Find where the given text appears and provide that cell's center as (X, Y) coordinate. 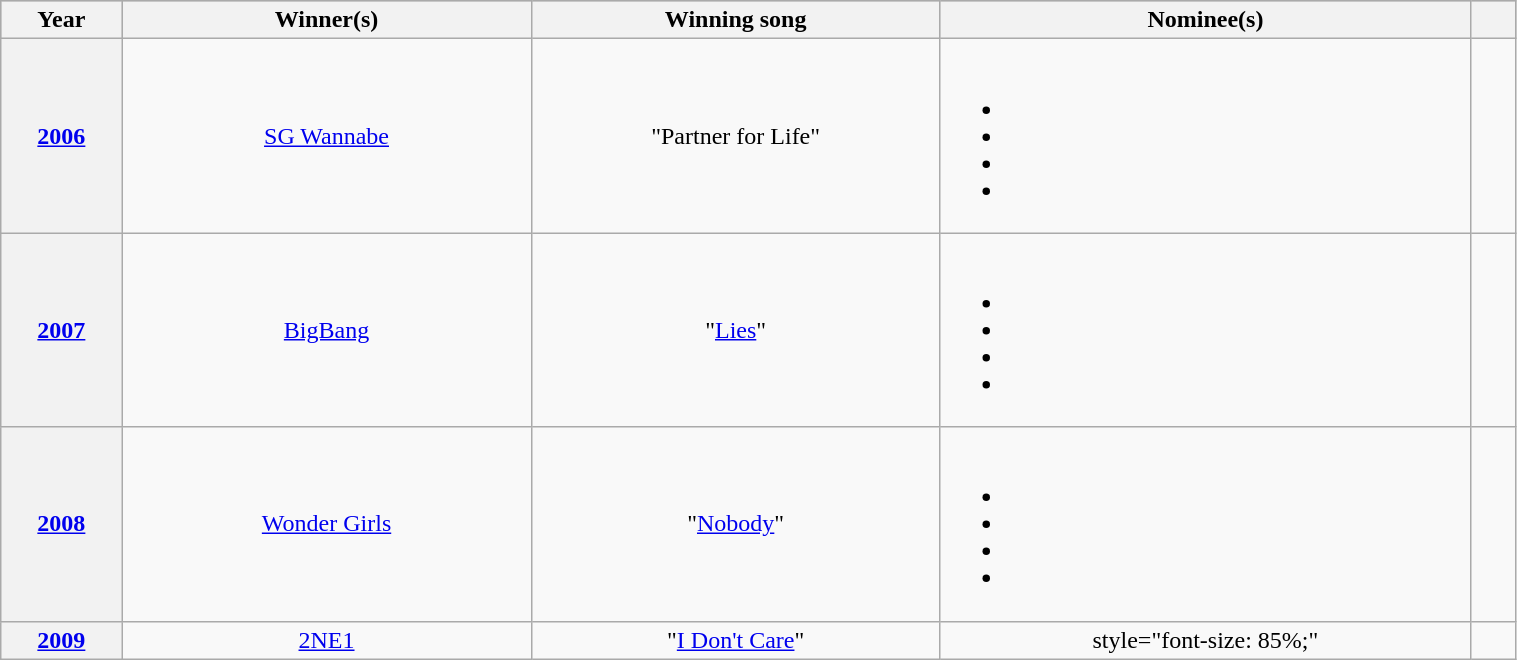
Winner(s) (326, 20)
"I Don't Care" (736, 640)
BigBang (326, 330)
"Nobody" (736, 524)
style="font-size: 85%;" (1205, 640)
2006 (62, 136)
Year (62, 20)
2007 (62, 330)
"Lies" (736, 330)
"Partner for Life" (736, 136)
Wonder Girls (326, 524)
SG Wannabe (326, 136)
2009 (62, 640)
2NE1 (326, 640)
2008 (62, 524)
Nominee(s) (1205, 20)
Winning song (736, 20)
